Return the [X, Y] coordinate for the center point of the cell that contains the specified text.  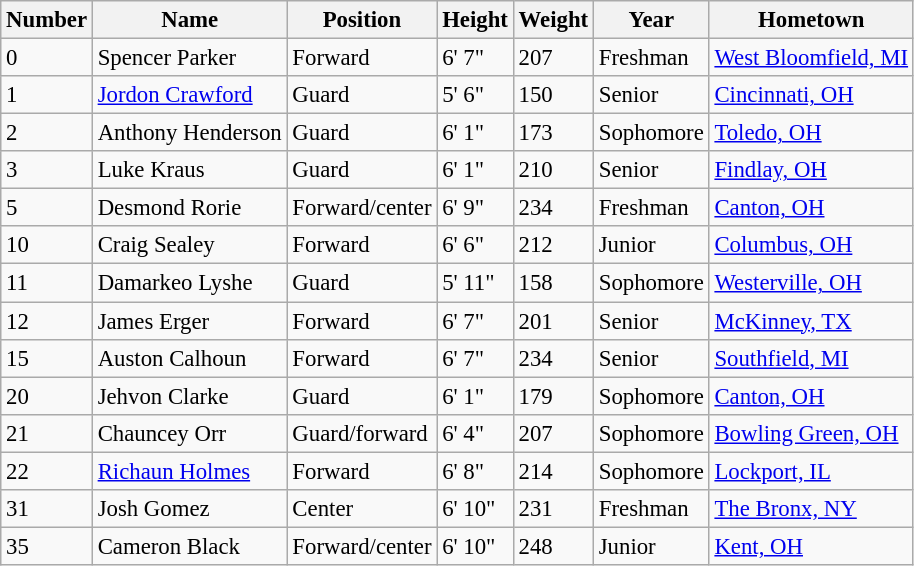
Name [190, 20]
Position [362, 20]
Westerville, OH [811, 283]
West Bloomfield, MI [811, 58]
6' 8" [475, 471]
20 [47, 396]
Anthony Henderson [190, 133]
3 [47, 170]
22 [47, 471]
Desmond Rorie [190, 208]
158 [553, 283]
150 [553, 95]
Number [47, 20]
6' 9" [475, 208]
Height [475, 20]
173 [553, 133]
21 [47, 433]
Southfield, MI [811, 358]
31 [47, 509]
The Bronx, NY [811, 509]
231 [553, 509]
Jehvon Clarke [190, 396]
6' 4" [475, 433]
Richaun Holmes [190, 471]
179 [553, 396]
Year [651, 20]
Lockport, IL [811, 471]
10 [47, 245]
5' 11" [475, 283]
35 [47, 546]
Hometown [811, 20]
Luke Kraus [190, 170]
Cameron Black [190, 546]
Chauncey Orr [190, 433]
James Erger [190, 321]
0 [47, 58]
248 [553, 546]
214 [553, 471]
Guard/forward [362, 433]
12 [47, 321]
Findlay, OH [811, 170]
2 [47, 133]
Bowling Green, OH [811, 433]
1 [47, 95]
Weight [553, 20]
Spencer Parker [190, 58]
6' 6" [475, 245]
11 [47, 283]
Toledo, OH [811, 133]
15 [47, 358]
Craig Sealey [190, 245]
Kent, OH [811, 546]
Columbus, OH [811, 245]
Center [362, 509]
5 [47, 208]
212 [553, 245]
Cincinnati, OH [811, 95]
Jordon Crawford [190, 95]
Josh Gomez [190, 509]
210 [553, 170]
Auston Calhoun [190, 358]
5' 6" [475, 95]
201 [553, 321]
McKinney, TX [811, 321]
Damarkeo Lyshe [190, 283]
